Search for the cell housing the specified text and yield its [x, y] center coordinate. 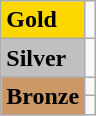
Bronze [43, 96]
Silver [43, 58]
Gold [43, 20]
